Determine the [x, y] coordinate at the center of the cell enclosing the given text.  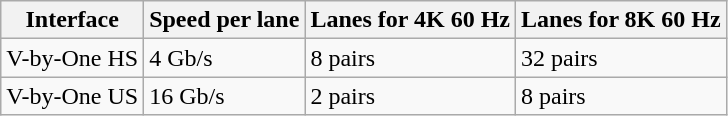
Lanes for 8K 60 Hz [622, 20]
16 Gb/s [224, 96]
32 pairs [622, 58]
Interface [72, 20]
Lanes for 4K 60 Hz [410, 20]
2 pairs [410, 96]
Speed per lane [224, 20]
V-by-One HS [72, 58]
4 Gb/s [224, 58]
V-by-One US [72, 96]
